Return (x, y) of the center of cell containing provided text 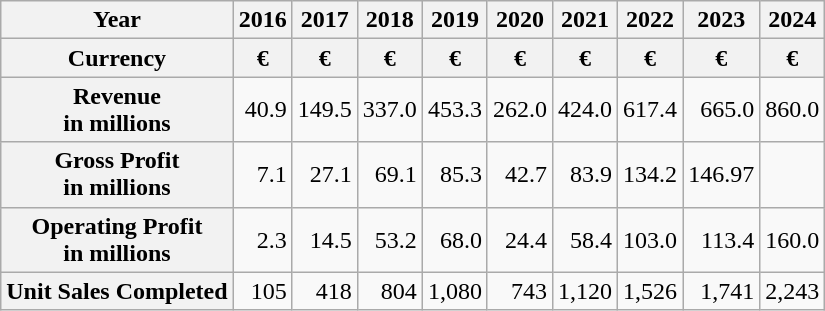
743 (520, 291)
24.4 (520, 240)
617.4 (650, 110)
2,243 (792, 291)
Unit Sales Completed (117, 291)
83.9 (584, 174)
337.0 (390, 110)
7.1 (262, 174)
146.97 (722, 174)
69.1 (390, 174)
42.7 (520, 174)
262.0 (520, 110)
1,741 (722, 291)
2020 (520, 20)
424.0 (584, 110)
Gross Profitin millions (117, 174)
2018 (390, 20)
2023 (722, 20)
2.3 (262, 240)
40.9 (262, 110)
Operating Profitin millions (117, 240)
804 (390, 291)
665.0 (722, 110)
2022 (650, 20)
860.0 (792, 110)
58.4 (584, 240)
103.0 (650, 240)
Year (117, 20)
134.2 (650, 174)
14.5 (324, 240)
85.3 (454, 174)
1,120 (584, 291)
453.3 (454, 110)
113.4 (722, 240)
68.0 (454, 240)
149.5 (324, 110)
2017 (324, 20)
1,080 (454, 291)
160.0 (792, 240)
2019 (454, 20)
418 (324, 291)
27.1 (324, 174)
53.2 (390, 240)
2016 (262, 20)
105 (262, 291)
Currency (117, 58)
2024 (792, 20)
2021 (584, 20)
Revenuein millions (117, 110)
1,526 (650, 291)
